Pinpoint the cell where the given text exists, returning its (X, Y) midpoint coordinate. 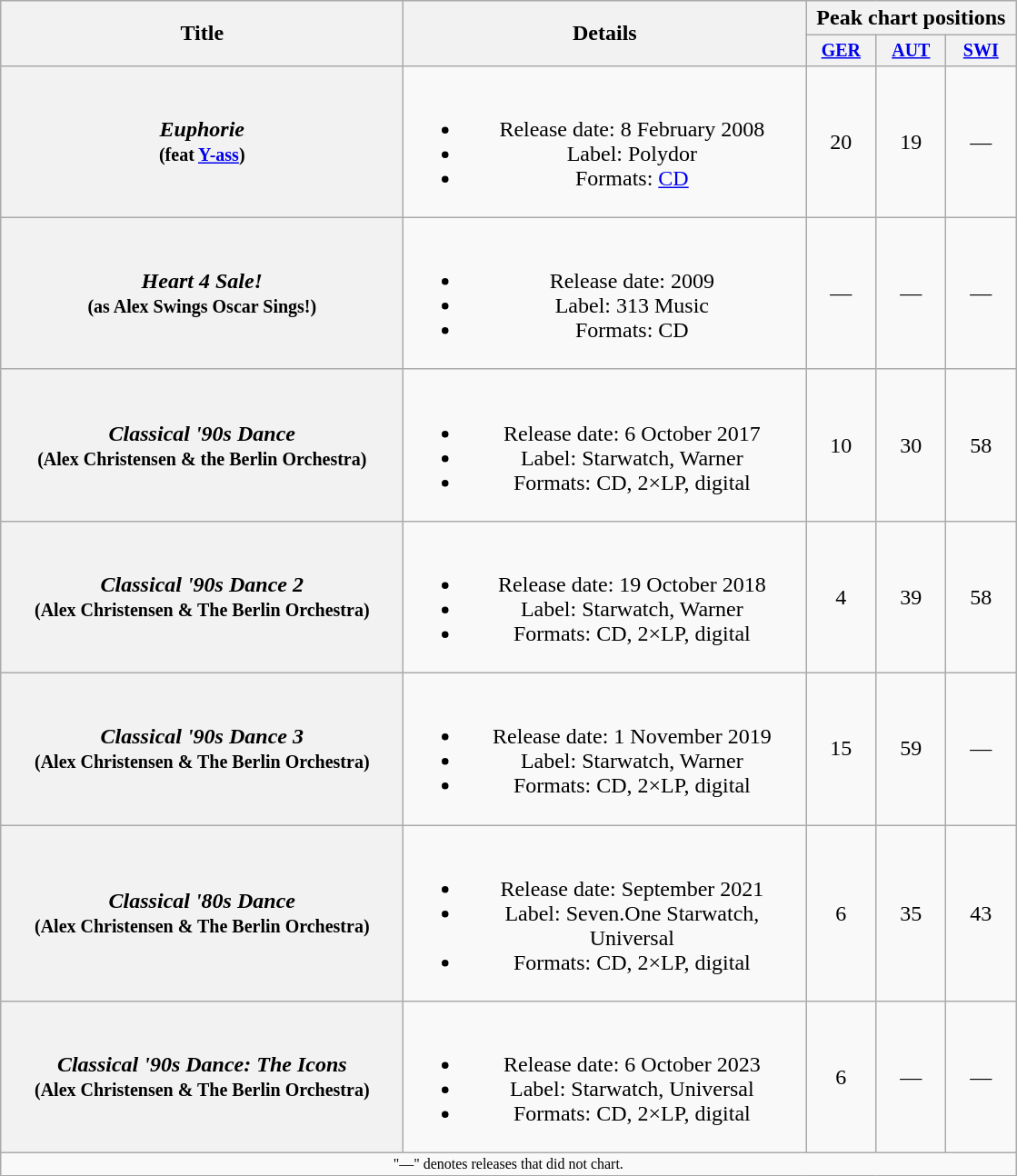
Classical '80s Dance(Alex Christensen & The Berlin Orchestra) (202, 913)
Peak chart positions (911, 18)
Release date: 1 November 2019Label: Starwatch, WarnerFormats: CD, 2×LP, digital (605, 749)
Release date: 19 October 2018Label: Starwatch, WarnerFormats: CD, 2×LP, digital (605, 596)
43 (982, 913)
Release date: 6 October 2017Label: Starwatch, WarnerFormats: CD, 2×LP, digital (605, 445)
Classical '90s Dance(Alex Christensen & the Berlin Orchestra) (202, 445)
Details (605, 34)
20 (842, 142)
Release date: 6 October 2023Label: Starwatch, UniversalFormats: CD, 2×LP, digital (605, 1078)
10 (842, 445)
39 (911, 596)
SWI (982, 51)
15 (842, 749)
59 (911, 749)
Heart 4 Sale!(as Alex Swings Oscar Sings!) (202, 293)
Release date: September 2021Label: Seven.One Starwatch, UniversalFormats: CD, 2×LP, digital (605, 913)
Title (202, 34)
Release date: 2009Label: 313 MusicFormats: CD (605, 293)
GER (842, 51)
19 (911, 142)
"—" denotes releases that did not chart. (509, 1164)
Classical '90s Dance 2(Alex Christensen & The Berlin Orchestra) (202, 596)
4 (842, 596)
Classical '90s Dance 3(Alex Christensen & The Berlin Orchestra) (202, 749)
Classical '90s Dance: The Icons(Alex Christensen & The Berlin Orchestra) (202, 1078)
Release date: 8 February 2008Label: PolydorFormats: CD (605, 142)
35 (911, 913)
30 (911, 445)
AUT (911, 51)
Euphorie(feat Y-ass) (202, 142)
